Search for the cell housing the specified text and yield its [x, y] center coordinate. 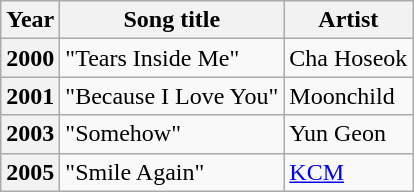
Year [30, 20]
2003 [30, 134]
2000 [30, 58]
Moonchild [348, 96]
Yun Geon [348, 134]
"Because I Love You" [172, 96]
KCM [348, 172]
"Tears Inside Me" [172, 58]
2001 [30, 96]
2005 [30, 172]
Song title [172, 20]
Artist [348, 20]
"Smile Again" [172, 172]
Cha Hoseok [348, 58]
"Somehow" [172, 134]
